Capture the cell that displays the provided text and extract its [x, y] central coordinate. 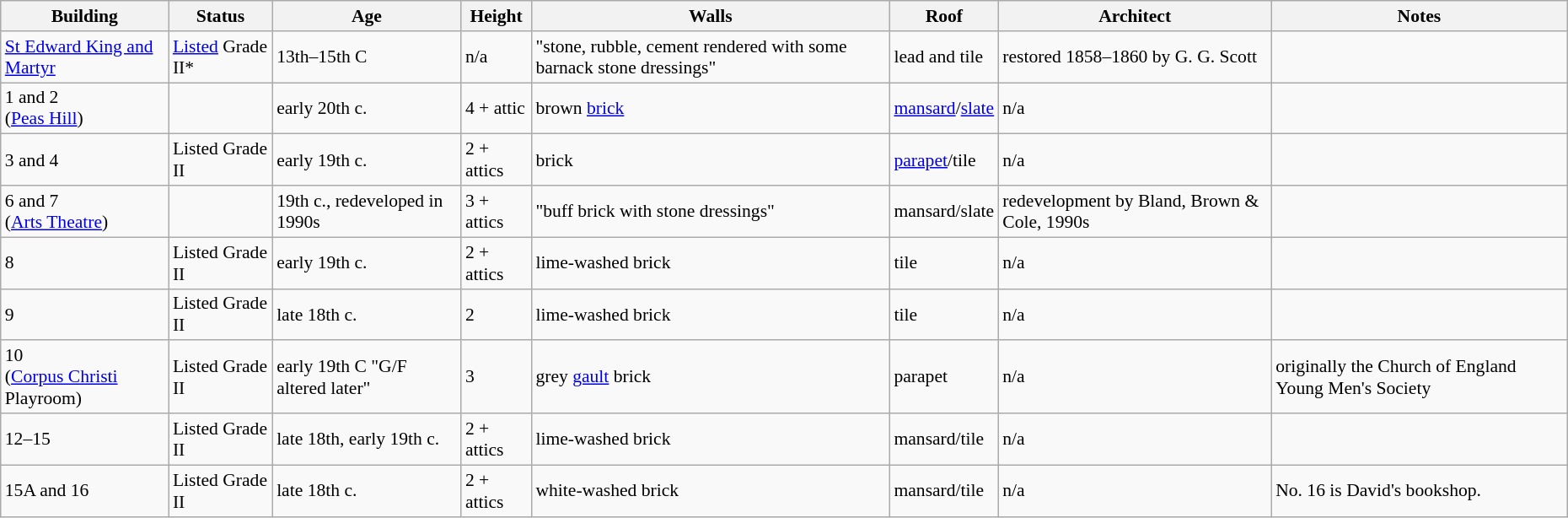
Building [84, 16]
parapet [944, 378]
10(Corpus Christi Playroom) [84, 378]
3 + attics [497, 211]
early 20th c. [367, 108]
6 and 7(Arts Theatre) [84, 211]
1 and 2(Peas Hill) [84, 108]
2 [497, 314]
12–15 [84, 439]
4 + attic [497, 108]
"buff brick with stone dressings" [710, 211]
restored 1858–1860 by G. G. Scott [1135, 57]
late 18th, early 19th c. [367, 439]
Height [497, 16]
9 [84, 314]
parapet/tile [944, 160]
Notes [1420, 16]
brick [710, 160]
Roof [944, 16]
19th c., redeveloped in 1990s [367, 211]
3 [497, 378]
grey gault brick [710, 378]
Age [367, 16]
13th–15th C [367, 57]
originally the Church of England Young Men's Society [1420, 378]
St Edward King and Martyr [84, 57]
3 and 4 [84, 160]
early 19th C "G/F altered later" [367, 378]
brown brick [710, 108]
Walls [710, 16]
8 [84, 263]
15A and 16 [84, 491]
Architect [1135, 16]
Listed Grade II* [221, 57]
white-washed brick [710, 491]
"stone, rubble, cement rendered with some barnack stone dressings" [710, 57]
redevelopment by Bland, Brown & Cole, 1990s [1135, 211]
No. 16 is David's bookshop. [1420, 491]
lead and tile [944, 57]
Status [221, 16]
